Pinpoint the cell where the given text exists, returning its (X, Y) midpoint coordinate. 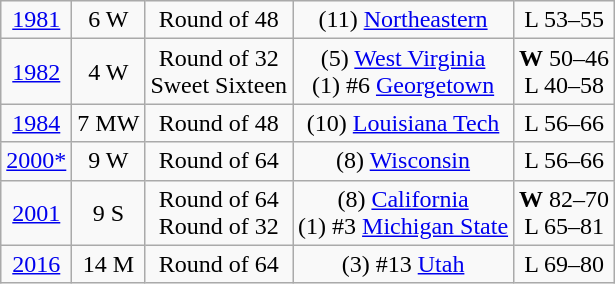
Round of 32Sweet Sixteen (219, 72)
Round of 64Round of 32 (219, 212)
(8) Wisconsin (404, 161)
2016 (36, 264)
(3) #13 Utah (404, 264)
4 W (108, 72)
1982 (36, 72)
(5) West Virginia(1) #6 Georgetown (404, 72)
(8) California(1) #3 Michigan State (404, 212)
(10) Louisiana Tech (404, 123)
1981 (36, 20)
9 S (108, 212)
W 82–70L 65–81 (564, 212)
1984 (36, 123)
W 50–46L 40–58 (564, 72)
7 MW (108, 123)
9 W (108, 161)
6 W (108, 20)
L 53–55 (564, 20)
(11) Northeastern (404, 20)
L 69–80 (564, 264)
2000* (36, 161)
2001 (36, 212)
14 M (108, 264)
